For the text-containing cell, return its midpoint in (x, y) coordinate format. 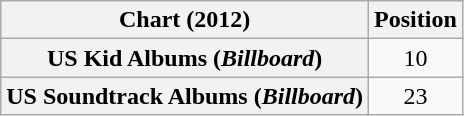
US Kid Albums (Billboard) (185, 58)
Chart (2012) (185, 20)
Position (416, 20)
10 (416, 58)
US Soundtrack Albums (Billboard) (185, 96)
23 (416, 96)
